Return the (x, y) coordinate for the center point of the cell that contains the specified text.  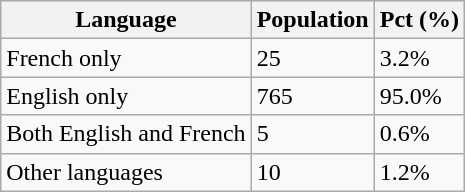
Pct (%) (419, 20)
95.0% (419, 96)
5 (312, 134)
25 (312, 58)
0.6% (419, 134)
English only (126, 96)
Both English and French (126, 134)
French only (126, 58)
3.2% (419, 58)
765 (312, 96)
Population (312, 20)
1.2% (419, 172)
10 (312, 172)
Language (126, 20)
Other languages (126, 172)
